Output the (X, Y) coordinate of the center of the cell containing the given text.  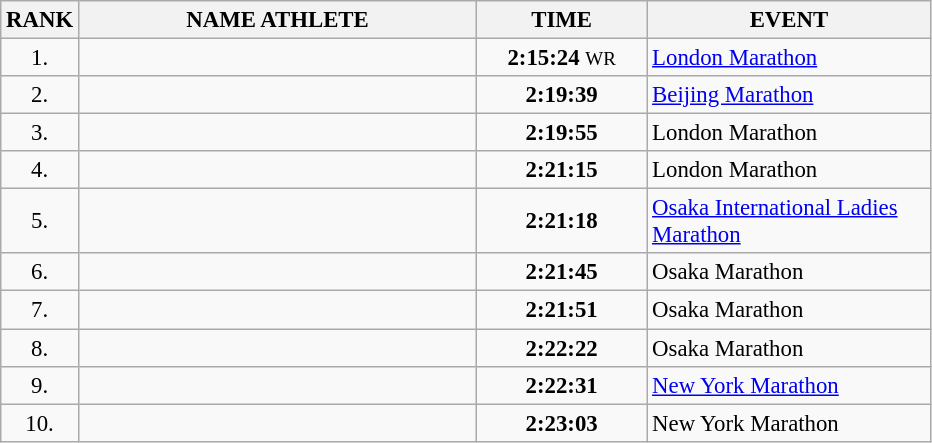
RANK (40, 20)
TIME (562, 20)
6. (40, 273)
1. (40, 58)
2. (40, 95)
2:21:45 (562, 273)
2:22:22 (562, 348)
9. (40, 385)
EVENT (789, 20)
2:19:39 (562, 95)
2:15:24 WR (562, 58)
4. (40, 170)
3. (40, 133)
2:22:31 (562, 385)
Osaka International Ladies Marathon (789, 222)
NAME ATHLETE (277, 20)
Beijing Marathon (789, 95)
10. (40, 423)
2:21:15 (562, 170)
2:21:51 (562, 310)
8. (40, 348)
2:23:03 (562, 423)
7. (40, 310)
2:21:18 (562, 222)
2:19:55 (562, 133)
5. (40, 222)
